Provide the [x, y] coordinate of the cell's center where the given text is located.  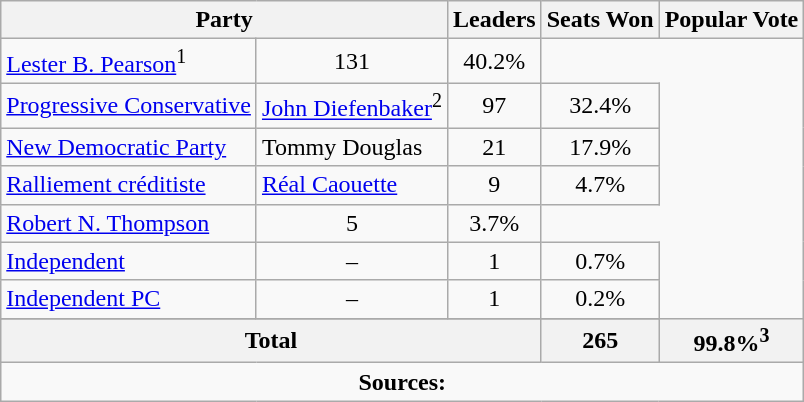
Sources: [402, 382]
21 [494, 147]
Progressive Conservative [129, 106]
Total [271, 340]
0.7% [600, 261]
40.2% [494, 62]
Popular Vote [732, 20]
Réal Caouette [352, 185]
Ralliement créditiste [129, 185]
99.8%3 [732, 340]
Seats Won [600, 20]
32.4% [600, 106]
Tommy Douglas [352, 147]
4.7% [600, 185]
131 [352, 62]
Party [224, 20]
0.2% [600, 299]
97 [494, 106]
Independent PC [129, 299]
John Diefenbaker2 [352, 106]
Robert N. Thompson [129, 223]
265 [600, 340]
New Democratic Party [129, 147]
5 [352, 223]
9 [494, 185]
Leaders [494, 20]
Independent [129, 261]
17.9% [600, 147]
3.7% [494, 223]
Lester B. Pearson1 [129, 62]
